Identify which cell holds the provided text, then report its (x, y) central coordinate. 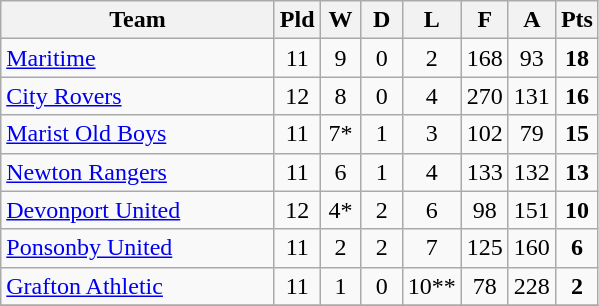
4* (340, 210)
13 (576, 172)
Devonport United (138, 210)
7* (340, 134)
16 (576, 96)
Team (138, 20)
131 (532, 96)
Pld (297, 20)
Marist Old Boys (138, 134)
18 (576, 58)
Pts (576, 20)
132 (532, 172)
W (340, 20)
Ponsonby United (138, 248)
Grafton Athletic (138, 286)
79 (532, 134)
228 (532, 286)
7 (432, 248)
L (432, 20)
133 (484, 172)
98 (484, 210)
A (532, 20)
10** (432, 286)
102 (484, 134)
Newton Rangers (138, 172)
270 (484, 96)
Maritime (138, 58)
125 (484, 248)
10 (576, 210)
8 (340, 96)
F (484, 20)
78 (484, 286)
168 (484, 58)
15 (576, 134)
3 (432, 134)
D (382, 20)
9 (340, 58)
City Rovers (138, 96)
160 (532, 248)
93 (532, 58)
151 (532, 210)
